Locate the cell with the specified text and output its (x, y) center coordinate. 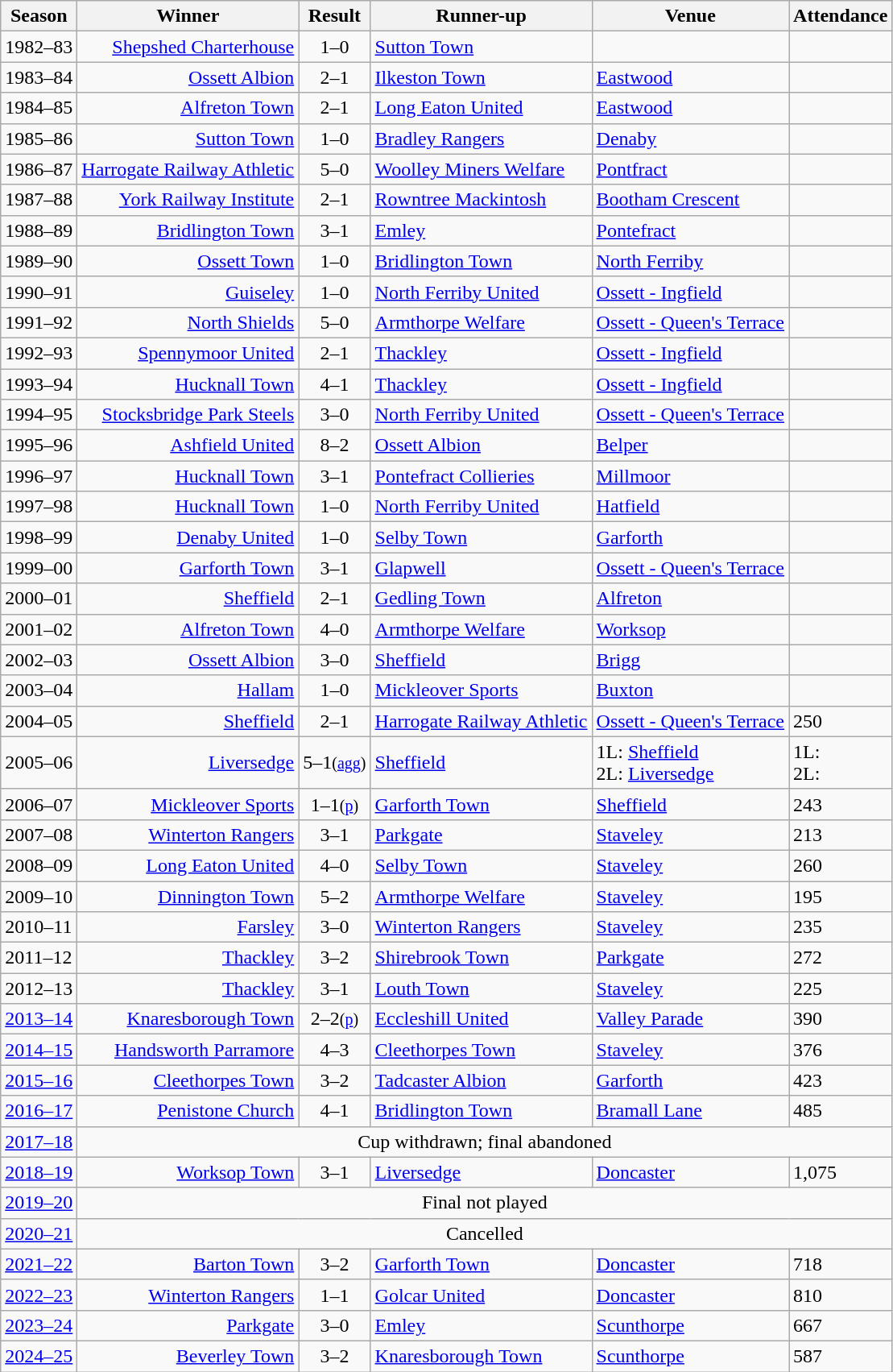
1985–86 (39, 139)
1988–89 (39, 230)
1986–87 (39, 169)
Pontfract (690, 169)
1L: 2L: (841, 762)
Shirebrook Town (482, 958)
Handsworth Parramore (188, 1050)
Attendance (841, 16)
Gedling Town (482, 599)
Millmoor (690, 476)
718 (841, 1264)
Dinnington Town (188, 897)
2018–19 (39, 1172)
1999–00 (39, 568)
2003–04 (39, 690)
2002–03 (39, 660)
1983–84 (39, 77)
667 (841, 1325)
195 (841, 897)
Venue (690, 16)
4–3 (335, 1050)
Cancelled (485, 1233)
Valley Parade (690, 1019)
1–1 (335, 1295)
272 (841, 958)
Brigg (690, 660)
8–2 (335, 446)
Stocksbridge Park Steels (188, 415)
225 (841, 989)
Worksop (690, 629)
2016–17 (39, 1111)
Final not played (485, 1203)
5–2 (335, 897)
1996–97 (39, 476)
Louth Town (482, 989)
1991–92 (39, 322)
Ashfield United (188, 446)
Penistone Church (188, 1111)
Winner (188, 16)
Barton Town (188, 1264)
2022–23 (39, 1295)
2023–24 (39, 1325)
Bramall Lane (690, 1111)
1992–93 (39, 353)
1990–91 (39, 292)
1994–95 (39, 415)
5–1(agg) (335, 762)
1–1(p) (335, 804)
Tadcaster Albion (482, 1080)
Woolley Miners Welfare (482, 169)
Buxton (690, 690)
485 (841, 1111)
2021–22 (39, 1264)
235 (841, 927)
2009–10 (39, 897)
1998–99 (39, 537)
Pontefract (690, 230)
2013–14 (39, 1019)
250 (841, 721)
York Railway Institute (188, 200)
Beverley Town (188, 1356)
Result (335, 16)
Hallam (188, 690)
2015–16 (39, 1080)
2017–18 (39, 1142)
243 (841, 804)
North Shields (188, 322)
1993–94 (39, 384)
Glapwell (482, 568)
2006–07 (39, 804)
1984–85 (39, 108)
Pontefract Collieries (482, 476)
North Ferriby (690, 261)
Rowntree Mackintosh (482, 200)
Ossett Town (188, 261)
Alfreton (690, 599)
Bootham Crescent (690, 200)
423 (841, 1080)
Hatfield (690, 507)
1,075 (841, 1172)
Spennymoor United (188, 353)
2020–21 (39, 1233)
1982–83 (39, 47)
2012–13 (39, 989)
2001–02 (39, 629)
2019–20 (39, 1203)
Worksop Town (188, 1172)
810 (841, 1295)
Runner-up (482, 16)
Cup withdrawn; final abandoned (485, 1142)
1987–88 (39, 200)
Denaby (690, 139)
2–2(p) (335, 1019)
Golcar United (482, 1295)
Season (39, 16)
376 (841, 1050)
2005–06 (39, 762)
2024–25 (39, 1356)
390 (841, 1019)
1997–98 (39, 507)
Farsley (188, 927)
Belper (690, 446)
213 (841, 835)
Eccleshill United (482, 1019)
Ilkeston Town (482, 77)
2007–08 (39, 835)
2008–09 (39, 865)
1989–90 (39, 261)
2000–01 (39, 599)
2011–12 (39, 958)
Bradley Rangers (482, 139)
260 (841, 865)
1L: Sheffield2L: Liversedge (690, 762)
Denaby United (188, 537)
1995–96 (39, 446)
587 (841, 1356)
2004–05 (39, 721)
2014–15 (39, 1050)
2010–11 (39, 927)
Shepshed Charterhouse (188, 47)
Guiseley (188, 292)
